Locate the cell with the specified text and output its [X, Y] center coordinate. 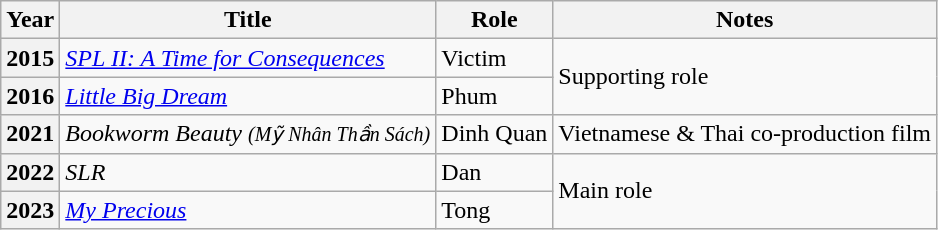
Bookworm Beauty (Mỹ Nhân Thần Sách) [248, 134]
My Precious [248, 210]
2022 [30, 172]
Dan [494, 172]
Year [30, 20]
SLR [248, 172]
Little Big Dream [248, 96]
2015 [30, 58]
2016 [30, 96]
Main role [745, 191]
Notes [745, 20]
Title [248, 20]
SPL II: A Time for Consequences [248, 58]
Dinh Quan [494, 134]
Phum [494, 96]
2023 [30, 210]
Supporting role [745, 77]
Tong [494, 210]
Victim [494, 58]
Role [494, 20]
2021 [30, 134]
Vietnamese & Thai co-production film [745, 134]
